Capture the cell that displays the provided text and extract its (X, Y) central coordinate. 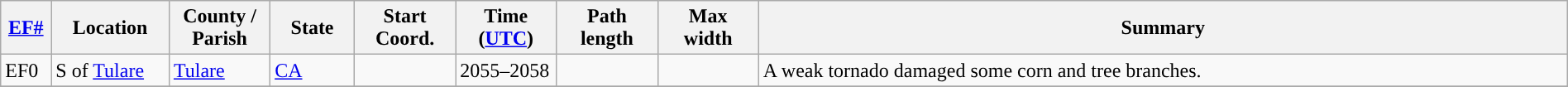
Summary (1163, 28)
State (313, 28)
EF0 (26, 70)
EF# (26, 28)
Tulare (219, 70)
CA (313, 70)
Path length (607, 28)
Location (111, 28)
Max width (708, 28)
County / Parish (219, 28)
2055–2058 (506, 70)
S of Tulare (111, 70)
Time (UTC) (506, 28)
Start Coord. (404, 28)
A weak tornado damaged some corn and tree branches. (1163, 70)
